Output the (x, y) coordinate of the center of the cell containing the given text.  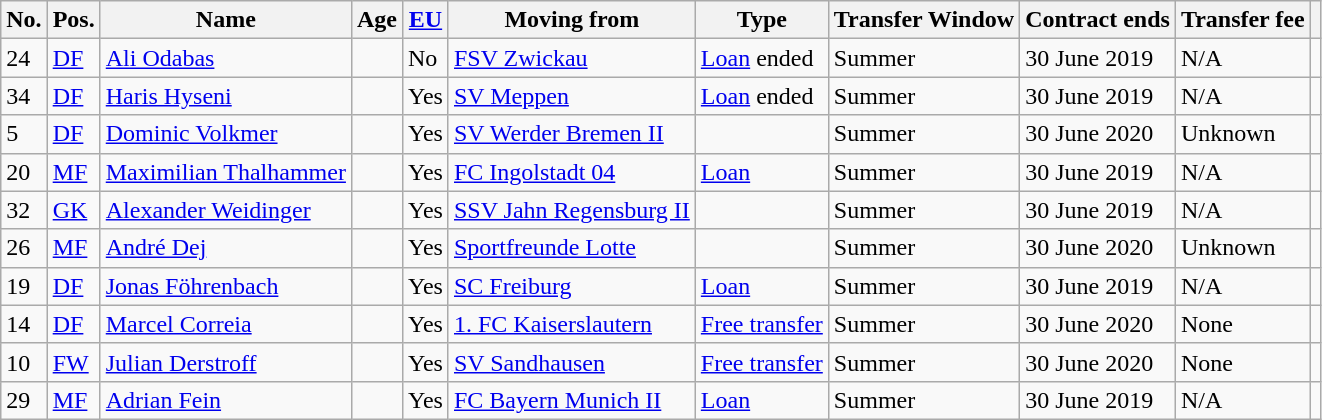
Sportfreunde Lotte (572, 248)
26 (24, 248)
SSV Jahn Regensburg II (572, 210)
Moving from (572, 20)
34 (24, 96)
André Dej (226, 248)
FC Ingolstadt 04 (572, 172)
19 (24, 286)
5 (24, 134)
1. FC Kaiserslautern (572, 324)
Maximilian Thalhammer (226, 172)
Ali Odabas (226, 58)
Transfer Window (924, 20)
SV Sandhausen (572, 362)
Transfer fee (1242, 20)
Contract ends (1098, 20)
24 (24, 58)
Pos. (74, 20)
GK (74, 210)
Age (376, 20)
Type (762, 20)
32 (24, 210)
SC Freiburg (572, 286)
20 (24, 172)
Alexander Weidinger (226, 210)
FSV Zwickau (572, 58)
FW (74, 362)
10 (24, 362)
Adrian Fein (226, 400)
FC Bayern Munich II (572, 400)
EU (425, 20)
Haris Hyseni (226, 96)
SV Werder Bremen II (572, 134)
No (425, 58)
Marcel Correia (226, 324)
Dominic Volkmer (226, 134)
Julian Derstroff (226, 362)
Name (226, 20)
SV Meppen (572, 96)
Jonas Föhrenbach (226, 286)
14 (24, 324)
No. (24, 20)
29 (24, 400)
